Identify which cell holds the provided text, then report its [x, y] central coordinate. 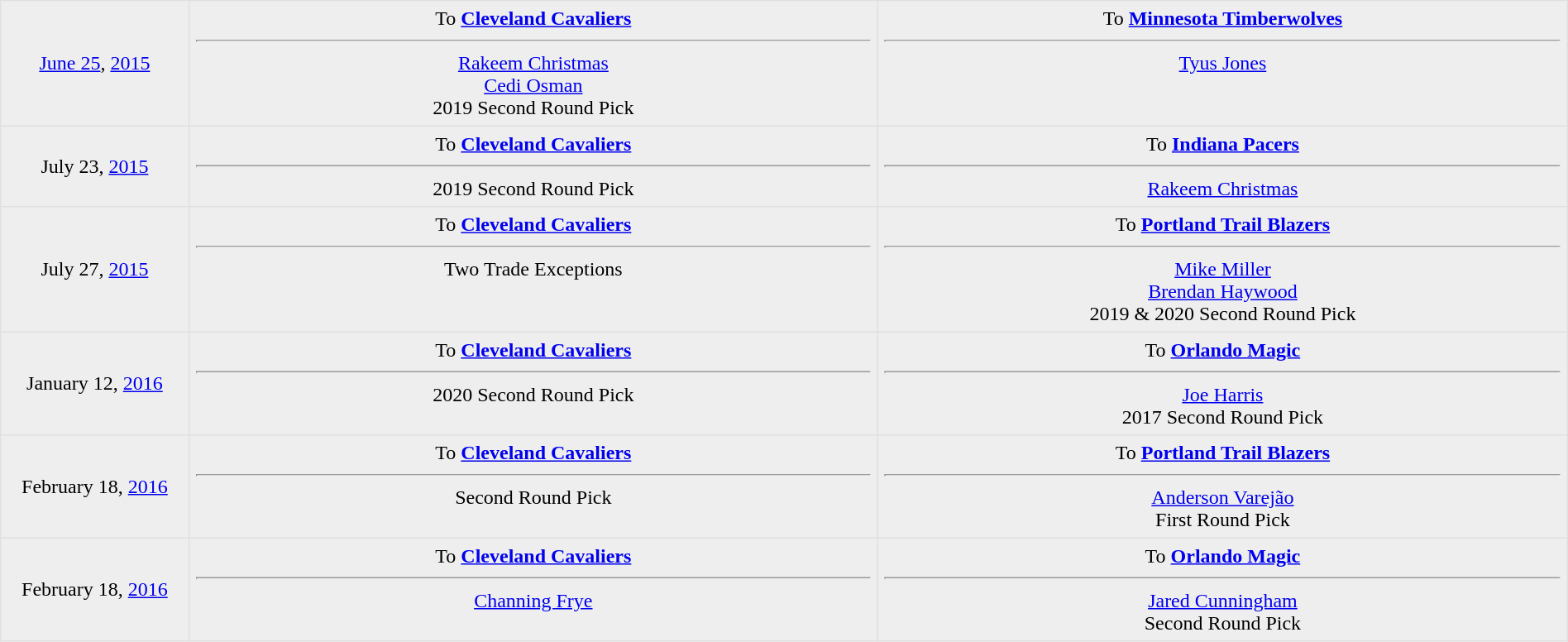
To Indiana PacersRakeem Christmas [1223, 166]
To Portland Trail BlazersAnderson VarejãoFirst Round Pick [1223, 486]
June 25, 2015 [94, 64]
To Orlando MagicJared CunninghamSecond Round Pick [1223, 589]
To Minnesota TimberwolvesTyus Jones [1223, 64]
To Cleveland CavaliersRakeem ChristmasCedi Osman2019 Second Round Pick [533, 64]
To Cleveland CavaliersChanning Frye [533, 589]
To Orlando MagicJoe Harris2017 Second Round Pick [1223, 383]
To Portland Trail BlazersMike MillerBrendan Haywood2019 & 2020 Second Round Pick [1223, 270]
July 23, 2015 [94, 166]
July 27, 2015 [94, 270]
To Cleveland CavaliersTwo Trade Exceptions [533, 270]
To Cleveland Cavaliers2020 Second Round Pick [533, 383]
To Cleveland CavaliersSecond Round Pick [533, 486]
January 12, 2016 [94, 383]
To Cleveland Cavaliers2019 Second Round Pick [533, 166]
